Find where the given text appears and provide that cell's center as (X, Y) coordinate. 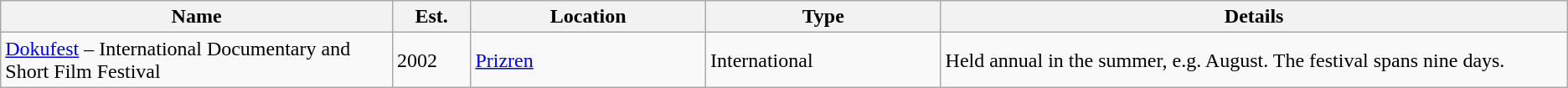
2002 (431, 60)
Held annual in the summer, e.g. August. The festival spans nine days. (1254, 60)
Est. (431, 17)
Dokufest – International Documentary and Short Film Festival (197, 60)
Details (1254, 17)
Location (588, 17)
Prizren (588, 60)
Type (823, 17)
Name (197, 17)
International (823, 60)
